Determine the [X, Y] coordinate at the center of the cell enclosing the given text.  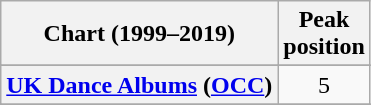
Peakposition [324, 34]
UK Dance Albums (OCC) [140, 85]
Chart (1999–2019) [140, 34]
5 [324, 85]
